Extract the [x, y] coordinate from the center of the cell holding the provided text.  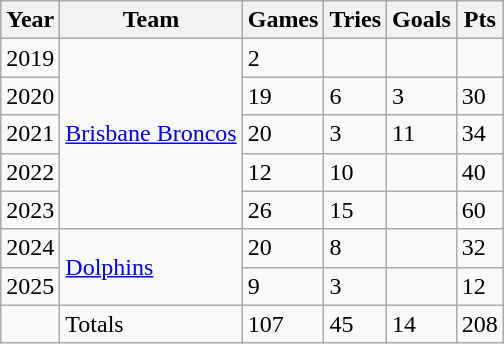
60 [480, 210]
Games [283, 20]
45 [356, 324]
32 [480, 248]
34 [480, 134]
Dolphins [151, 267]
2025 [30, 286]
2 [283, 58]
Brisbane Broncos [151, 134]
Goals [422, 20]
Tries [356, 20]
Totals [151, 324]
19 [283, 96]
40 [480, 172]
107 [283, 324]
30 [480, 96]
2021 [30, 134]
9 [283, 286]
26 [283, 210]
2019 [30, 58]
15 [356, 210]
2024 [30, 248]
2023 [30, 210]
Year [30, 20]
2020 [30, 96]
Team [151, 20]
2022 [30, 172]
11 [422, 134]
8 [356, 248]
6 [356, 96]
10 [356, 172]
Pts [480, 20]
208 [480, 324]
14 [422, 324]
